Search for the cell housing the specified text and yield its [X, Y] center coordinate. 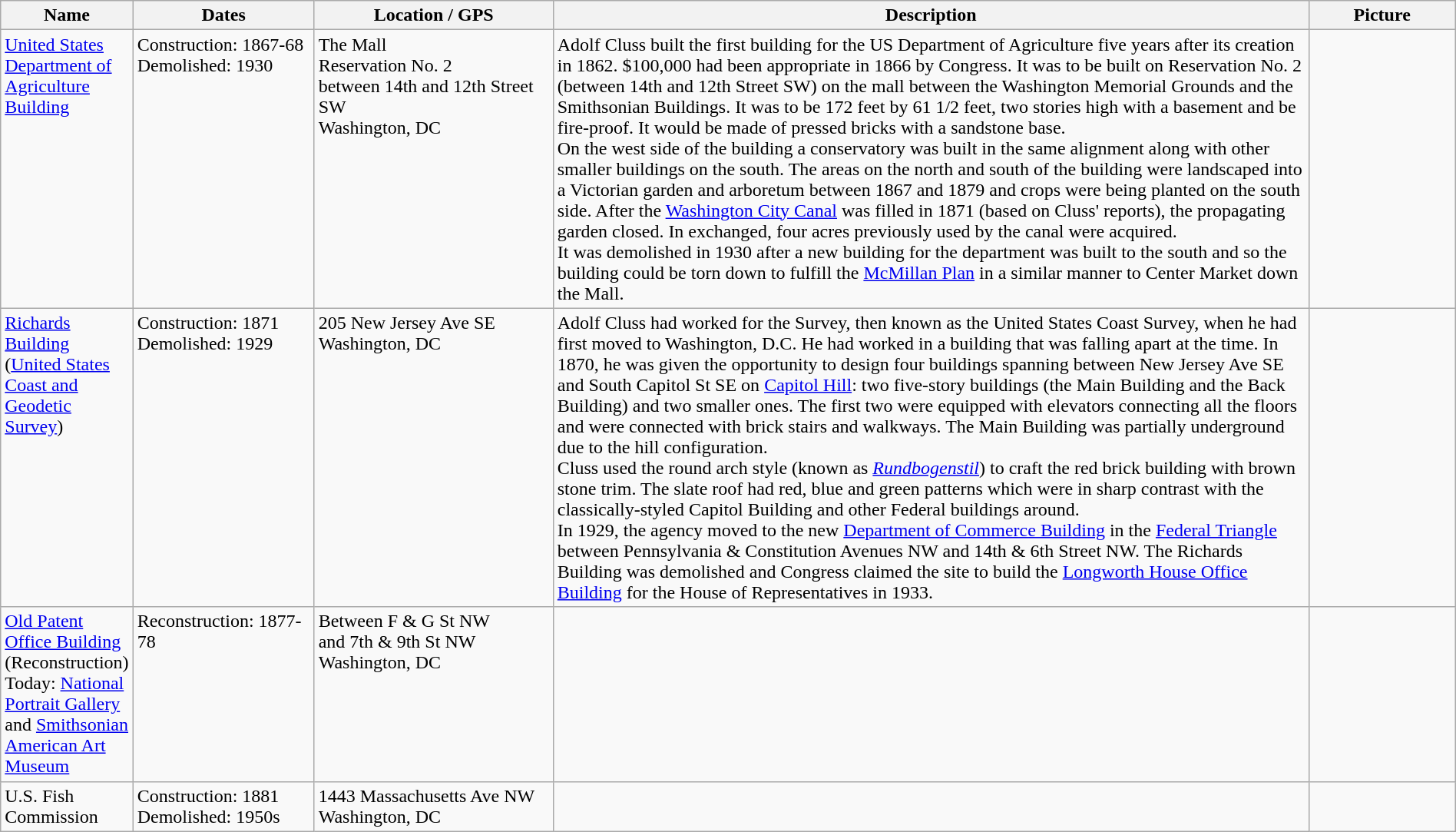
1443 Massachusetts Ave NW Washington, DC [433, 807]
Name [67, 15]
U.S. Fish Commission [67, 807]
United States Department of Agriculture Building [67, 169]
Between F & G St NWand 7th & 9th St NW Washington, DC [433, 694]
Picture [1382, 15]
Construction: 1881 Demolished: 1950s [223, 807]
Dates [223, 15]
Construction: 1867-68 Demolished: 1930 [223, 169]
Old Patent Office Building (Reconstruction) Today: National Portrait Gallery and Smithsonian American Art Museum [67, 694]
Construction: 1871 Demolished: 1929 [223, 458]
Description [931, 15]
The MallReservation No. 2 between 14th and 12th Street SW Washington, DC [433, 169]
Reconstruction: 1877-78 [223, 694]
Location / GPS [433, 15]
Richards Building (United States Coast and Geodetic Survey) [67, 458]
205 New Jersey Ave SE Washington, DC [433, 458]
